Output the [X, Y] coordinate of the center of the cell containing the given text.  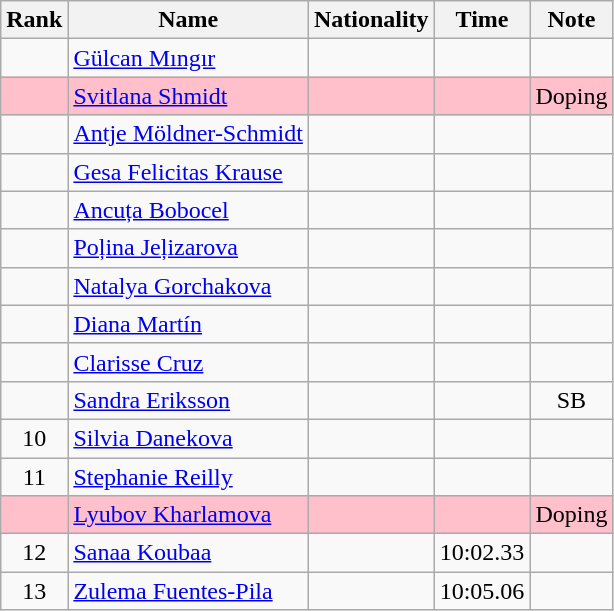
11 [34, 477]
Diana Martín [188, 324]
Name [188, 20]
Sanaa Koubaa [188, 553]
Sandra Eriksson [188, 400]
SB [572, 400]
10:02.33 [482, 553]
Stephanie Reilly [188, 477]
Gesa Felicitas Krause [188, 172]
Natalya Gorchakova [188, 286]
12 [34, 553]
13 [34, 591]
Clarisse Cruz [188, 362]
10:05.06 [482, 591]
Time [482, 20]
Silvia Danekova [188, 438]
Poļina Jeļizarova [188, 248]
Lyubov Kharlamova [188, 515]
Gülcan Mıngır [188, 58]
Nationality [371, 20]
Svitlana Shmidt [188, 96]
Note [572, 20]
Zulema Fuentes-Pila [188, 591]
10 [34, 438]
Antje Möldner-Schmidt [188, 134]
Ancuța Bobocel [188, 210]
Rank [34, 20]
